Search for the cell housing the specified text and yield its (x, y) center coordinate. 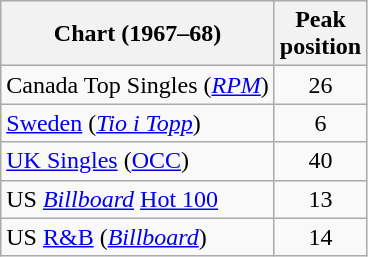
UK Singles (OCC) (138, 161)
Chart (1967–68) (138, 34)
US R&B (Billboard) (138, 237)
Canada Top Singles (RPM) (138, 85)
40 (320, 161)
14 (320, 237)
Peakposition (320, 34)
26 (320, 85)
13 (320, 199)
Sweden (Tio i Topp) (138, 123)
US Billboard Hot 100 (138, 199)
6 (320, 123)
